Output the (X, Y) coordinate of the center of the cell containing the given text.  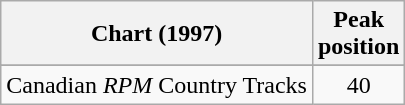
Peakposition (358, 34)
Canadian RPM Country Tracks (157, 85)
40 (358, 85)
Chart (1997) (157, 34)
